Search for the cell housing the specified text and yield its [x, y] center coordinate. 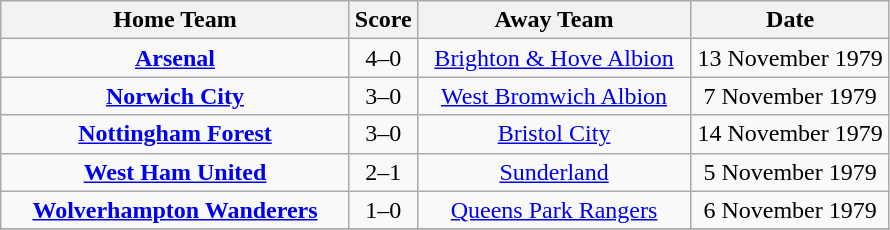
Nottingham Forest [176, 134]
5 November 1979 [790, 172]
Home Team [176, 20]
West Bromwich Albion [554, 96]
Sunderland [554, 172]
Date [790, 20]
Arsenal [176, 58]
Wolverhampton Wanderers [176, 210]
West Ham United [176, 172]
Score [383, 20]
Norwich City [176, 96]
Away Team [554, 20]
Bristol City [554, 134]
6 November 1979 [790, 210]
Queens Park Rangers [554, 210]
2–1 [383, 172]
1–0 [383, 210]
Brighton & Hove Albion [554, 58]
4–0 [383, 58]
13 November 1979 [790, 58]
14 November 1979 [790, 134]
7 November 1979 [790, 96]
